Provide the (x, y) coordinate of the cell's center where the given text is located.  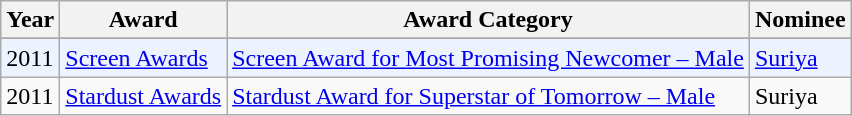
Award Category (488, 20)
Screen Awards (144, 58)
Stardust Awards (144, 96)
Screen Award for Most Promising Newcomer – Male (488, 58)
Year (30, 20)
Award (144, 20)
Nominee (800, 20)
Stardust Award for Superstar of Tomorrow – Male (488, 96)
